Detect which cell encompasses the target text, then output its (X, Y) center coordinate. 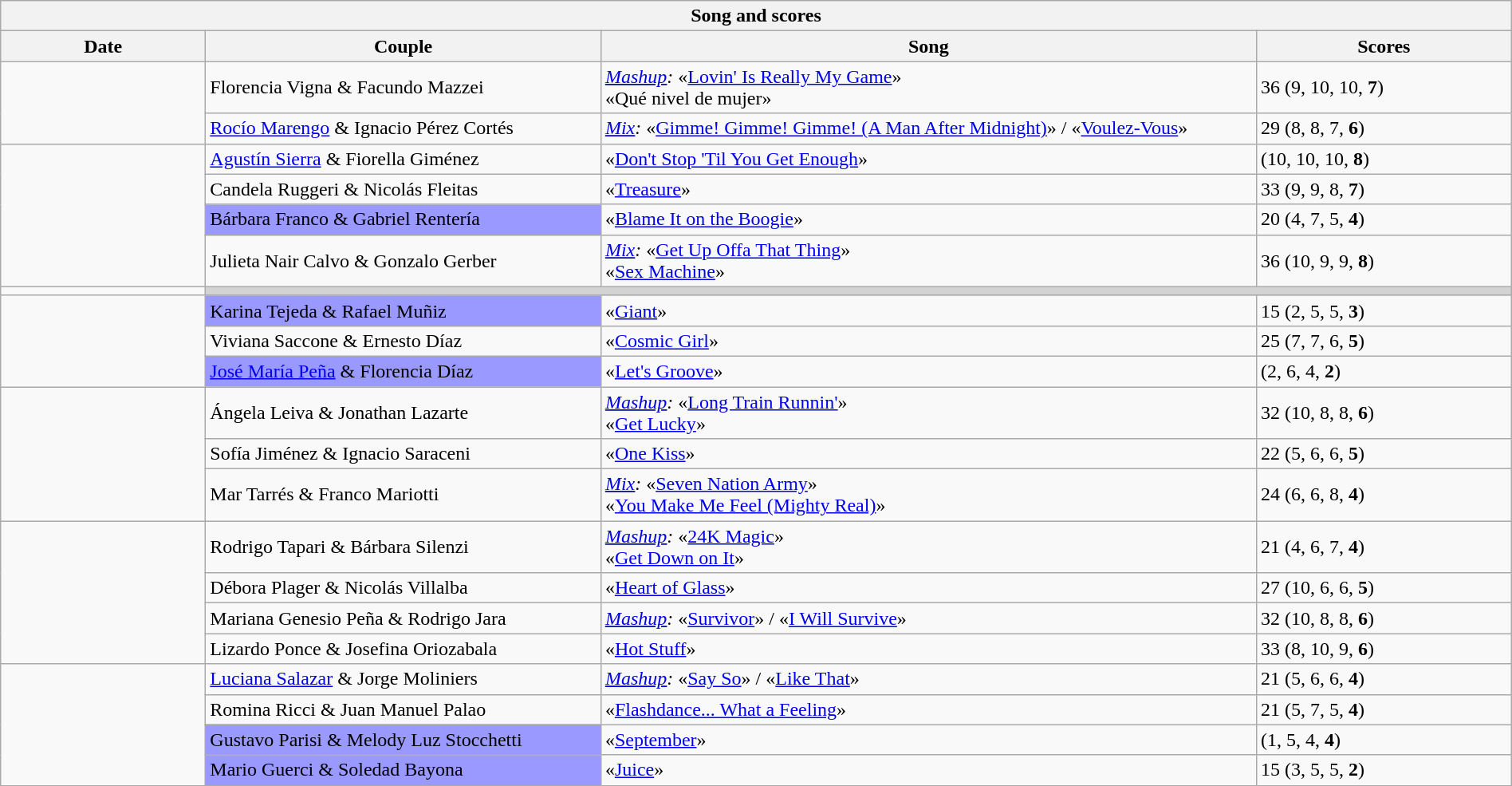
Ángela Leiva & Jonathan Lazarte (404, 412)
21 (4, 6, 7, 4) (1384, 547)
Scores (1384, 46)
Song (928, 46)
Gustavo Parisi & Melody Luz Stocchetti (404, 740)
«Treasure» (928, 189)
33 (9, 9, 8, 7) (1384, 189)
«Flashdance... What a Feeling» (928, 709)
Luciana Salazar & Jorge Moliniers (404, 679)
Sofía Jiménez & Ignacio Saraceni (404, 454)
15 (3, 5, 5, 2) (1384, 770)
«Hot Stuff» (928, 649)
24 (6, 6, 8, 4) (1384, 495)
Bárbara Franco & Gabriel Rentería (404, 219)
«Let's Groove» (928, 371)
Mashup: «Lovin' Is Really My Game» «Qué nivel de mujer» (928, 88)
Lizardo Ponce & Josefina Oriozabala (404, 649)
Rocío Marengo & Ignacio Pérez Cortés (404, 128)
José María Peña & Florencia Díaz (404, 371)
«Blame It on the Boogie» (928, 219)
Mashup: «Long Train Runnin'» «Get Lucky» (928, 412)
Mix: «Gimme! Gimme! Gimme! (A Man After Midnight)» / «Voulez-Vous» (928, 128)
Florencia Vigna & Facundo Mazzei (404, 88)
«Cosmic Girl» (928, 341)
36 (9, 10, 10, 7) (1384, 88)
20 (4, 7, 5, 4) (1384, 219)
27 (10, 6, 6, 5) (1384, 588)
Date (104, 46)
Mix: «Seven Nation Army» «You Make Me Feel (Mighty Real)» (928, 495)
«September» (928, 740)
33 (8, 10, 9, 6) (1384, 649)
Song and scores (756, 16)
Romina Ricci & Juan Manuel Palao (404, 709)
Julieta Nair Calvo & Gonzalo Gerber (404, 260)
Mashup: «24K Magic» «Get Down on It» (928, 547)
(2, 6, 4, 2) (1384, 371)
Mix: «Get Up Offa That Thing» «Sex Machine» (928, 260)
36 (10, 9, 9, 8) (1384, 260)
Rodrigo Tapari & Bárbara Silenzi (404, 547)
21 (5, 6, 6, 4) (1384, 679)
«Heart of Glass» (928, 588)
Candela Ruggeri & Nicolás Fleitas (404, 189)
«Juice» (928, 770)
21 (5, 7, 5, 4) (1384, 709)
Viviana Saccone & Ernesto Díaz (404, 341)
(10, 10, 10, 8) (1384, 159)
«Giant» (928, 310)
(1, 5, 4, 4) (1384, 740)
Mar Tarrés & Franco Mariotti (404, 495)
Agustín Sierra & Fiorella Giménez (404, 159)
Mario Guerci & Soledad Bayona (404, 770)
15 (2, 5, 5, 3) (1384, 310)
Mashup: «Say So» / «Like That» (928, 679)
Karina Tejeda & Rafael Muñiz (404, 310)
29 (8, 8, 7, 6) (1384, 128)
22 (5, 6, 6, 5) (1384, 454)
Débora Plager & Nicolás Villalba (404, 588)
«One Kiss» (928, 454)
«Don't Stop 'Til You Get Enough» (928, 159)
Mashup: «Survivor» / «I Will Survive» (928, 618)
Mariana Genesio Peña & Rodrigo Jara (404, 618)
Couple (404, 46)
25 (7, 7, 6, 5) (1384, 341)
